Identify which cell holds the provided text, then report its (X, Y) central coordinate. 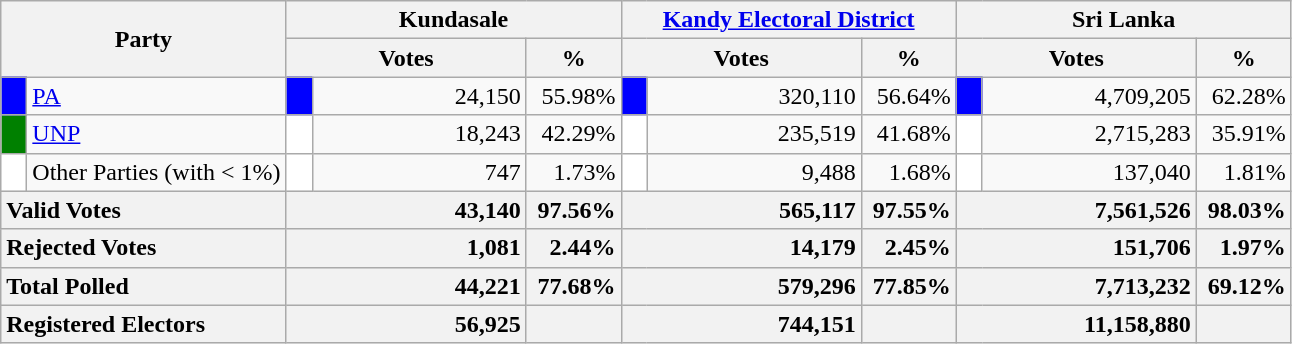
Party (144, 39)
579,296 (741, 286)
14,179 (741, 248)
9,488 (754, 172)
41.68% (908, 134)
Kundasale (454, 20)
2,715,283 (1089, 134)
2.45% (908, 248)
Total Polled (144, 286)
43,140 (406, 210)
42.29% (574, 134)
56,925 (406, 324)
1.73% (574, 172)
747 (419, 172)
7,713,232 (1076, 286)
77.68% (574, 286)
Valid Votes (144, 210)
97.56% (574, 210)
1.81% (1244, 172)
56.64% (908, 96)
1.68% (908, 172)
Other Parties (with < 1%) (156, 172)
UNP (156, 134)
18,243 (419, 134)
137,040 (1089, 172)
97.55% (908, 210)
744,151 (741, 324)
Sri Lanka (1124, 20)
24,150 (419, 96)
44,221 (406, 286)
11,158,880 (1076, 324)
320,110 (754, 96)
151,706 (1076, 248)
1.97% (1244, 248)
7,561,526 (1076, 210)
Kandy Electoral District (788, 20)
PA (156, 96)
77.85% (908, 286)
235,519 (754, 134)
2.44% (574, 248)
55.98% (574, 96)
1,081 (406, 248)
35.91% (1244, 134)
98.03% (1244, 210)
4,709,205 (1089, 96)
Rejected Votes (144, 248)
565,117 (741, 210)
Registered Electors (144, 324)
62.28% (1244, 96)
69.12% (1244, 286)
